Detect which cell encompasses the target text, then output its (x, y) center coordinate. 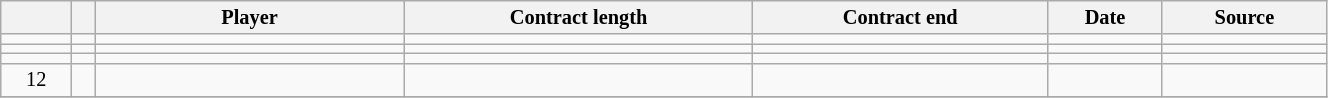
Contract length (578, 17)
12 (36, 80)
Contract end (900, 17)
Date (1106, 17)
Source (1244, 17)
Player (250, 17)
